Identify which cell holds the provided text, then report its [x, y] central coordinate. 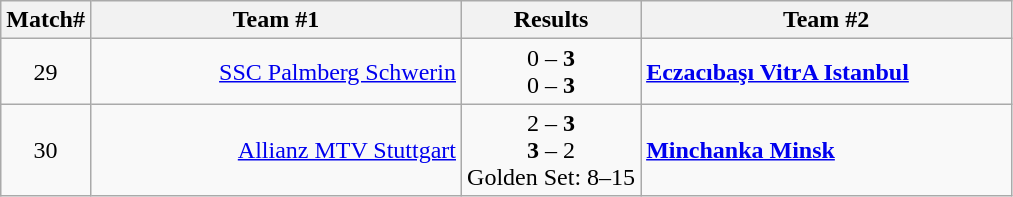
Results [552, 20]
0 – 3 0 – 3 [552, 72]
30 [46, 150]
SSC Palmberg Schwerin [276, 72]
Team #1 [276, 20]
Eczacıbaşı VitrA Istanbul [826, 72]
29 [46, 72]
Match# [46, 20]
2 – 3 3 – 2 Golden Set: 8–15 [552, 150]
Minchanka Minsk [826, 150]
Team #2 [826, 20]
Allianz MTV Stuttgart [276, 150]
